Search for the cell housing the specified text and yield its (x, y) center coordinate. 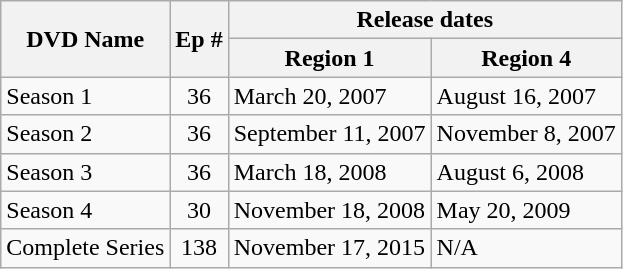
138 (199, 248)
Season 1 (86, 96)
Ep # (199, 39)
Season 4 (86, 210)
Region 4 (526, 58)
Region 1 (330, 58)
August 6, 2008 (526, 172)
November 17, 2015 (330, 248)
August 16, 2007 (526, 96)
Complete Series (86, 248)
30 (199, 210)
November 8, 2007 (526, 134)
DVD Name (86, 39)
Release dates (424, 20)
May 20, 2009 (526, 210)
March 20, 2007 (330, 96)
Season 3 (86, 172)
November 18, 2008 (330, 210)
September 11, 2007 (330, 134)
Season 2 (86, 134)
March 18, 2008 (330, 172)
N/A (526, 248)
